Pinpoint the cell where the given text exists, returning its (x, y) midpoint coordinate. 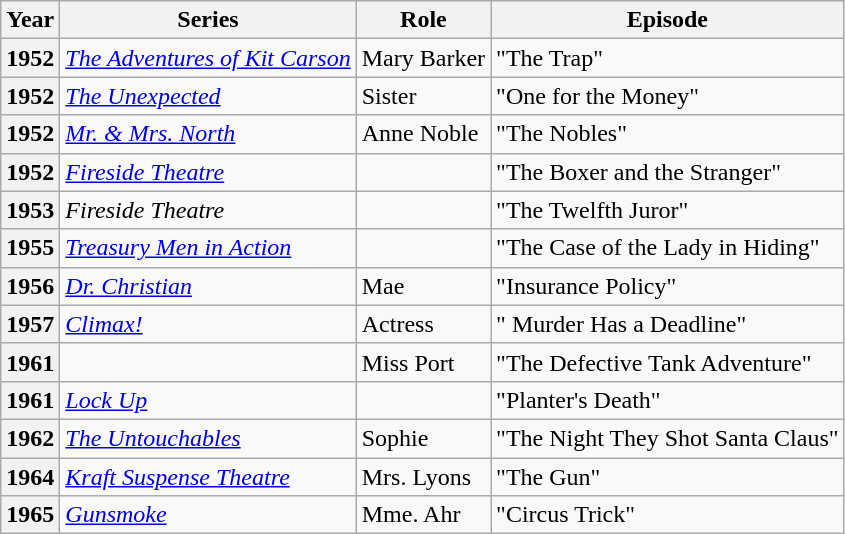
Mrs. Lyons (423, 477)
Dr. Christian (208, 286)
"The Twelfth Juror" (668, 210)
1953 (30, 210)
Role (423, 20)
Lock Up (208, 400)
Gunsmoke (208, 515)
"Planter's Death" (668, 400)
Actress (423, 324)
Kraft Suspense Theatre (208, 477)
1956 (30, 286)
The Untouchables (208, 438)
Episode (668, 20)
Mr. & Mrs. North (208, 134)
"Circus Trick" (668, 515)
Mme. Ahr (423, 515)
Mae (423, 286)
Climax! (208, 324)
Sister (423, 96)
1957 (30, 324)
"The Case of the Lady in Hiding" (668, 248)
1964 (30, 477)
"The Nobles" (668, 134)
"The Gun" (668, 477)
1955 (30, 248)
The Unexpected (208, 96)
"One for the Money" (668, 96)
"The Trap" (668, 58)
"The Defective Tank Adventure" (668, 362)
Miss Port (423, 362)
Treasury Men in Action (208, 248)
"Insurance Policy" (668, 286)
" Murder Has a Deadline" (668, 324)
Year (30, 20)
Mary Barker (423, 58)
Anne Noble (423, 134)
1962 (30, 438)
Series (208, 20)
Sophie (423, 438)
1965 (30, 515)
"The Boxer and the Stranger" (668, 172)
"The Night They Shot Santa Claus" (668, 438)
The Adventures of Kit Carson (208, 58)
